Determine the (x, y) coordinate at the center of the cell enclosing the given text.  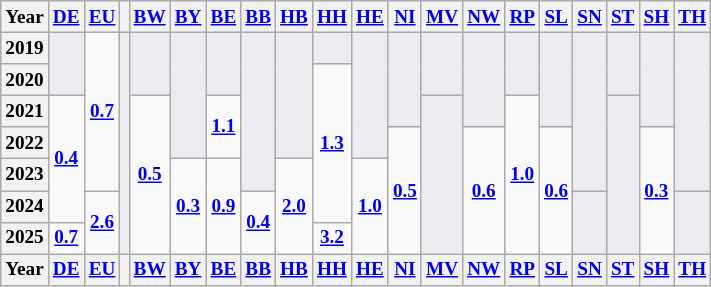
2021 (25, 111)
2.0 (294, 206)
2.6 (102, 222)
2022 (25, 143)
2025 (25, 238)
0.9 (224, 206)
2020 (25, 80)
3.2 (332, 238)
2023 (25, 175)
2024 (25, 206)
2019 (25, 48)
1.3 (332, 143)
1.1 (224, 126)
